For the text-containing cell, return its midpoint in (x, y) coordinate format. 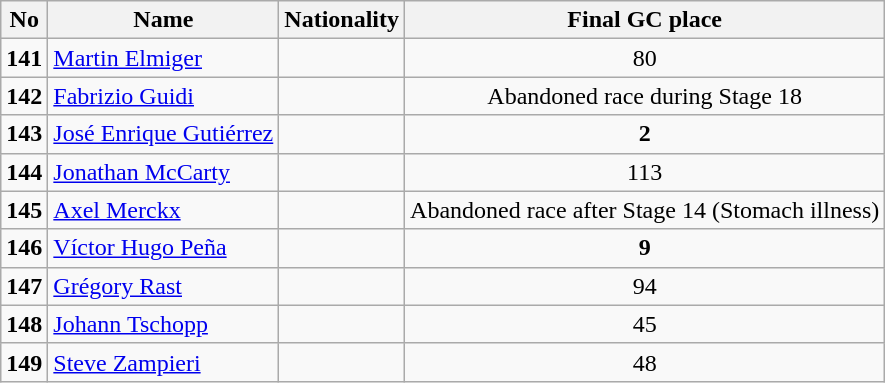
Steve Zampieri (164, 362)
Axel Merckx (164, 210)
Fabrizio Guidi (164, 96)
No (24, 20)
Johann Tschopp (164, 324)
Final GC place (645, 20)
Martin Elmiger (164, 58)
144 (24, 172)
146 (24, 248)
9 (645, 248)
148 (24, 324)
Grégory Rast (164, 286)
Name (164, 20)
45 (645, 324)
143 (24, 134)
48 (645, 362)
Víctor Hugo Peña (164, 248)
Abandoned race after Stage 14 (Stomach illness) (645, 210)
113 (645, 172)
José Enrique Gutiérrez (164, 134)
Jonathan McCarty (164, 172)
141 (24, 58)
147 (24, 286)
94 (645, 286)
142 (24, 96)
145 (24, 210)
2 (645, 134)
Nationality (342, 20)
149 (24, 362)
Abandoned race during Stage 18 (645, 96)
80 (645, 58)
